Search for the cell housing the specified text and yield its (x, y) center coordinate. 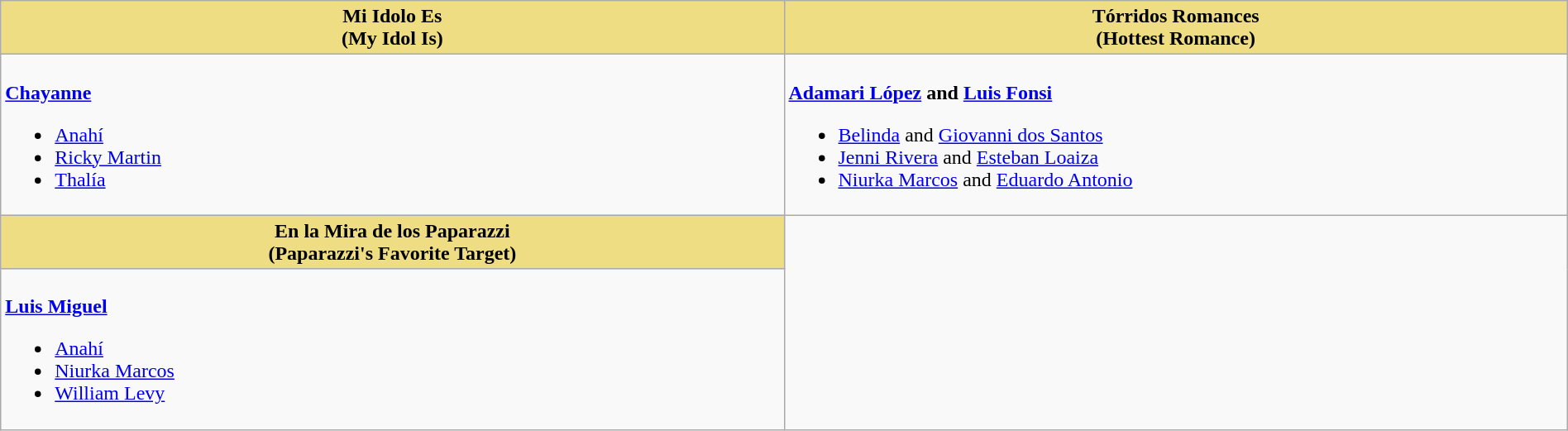
ChayanneAnahíRicky MartinThalía (392, 135)
Tórridos Romances (Hottest Romance) (1176, 28)
En la Mira de los Paparazzi (Paparazzi's Favorite Target) (392, 242)
Mi Idolo Es (My Idol Is) (392, 28)
Luis MiguelAnahíNiurka MarcosWilliam Levy (392, 349)
Adamari López and Luis FonsiBelinda and Giovanni dos SantosJenni Rivera and Esteban LoaizaNiurka Marcos and Eduardo Antonio (1176, 135)
